Return [X, Y] of the center of cell containing provided text 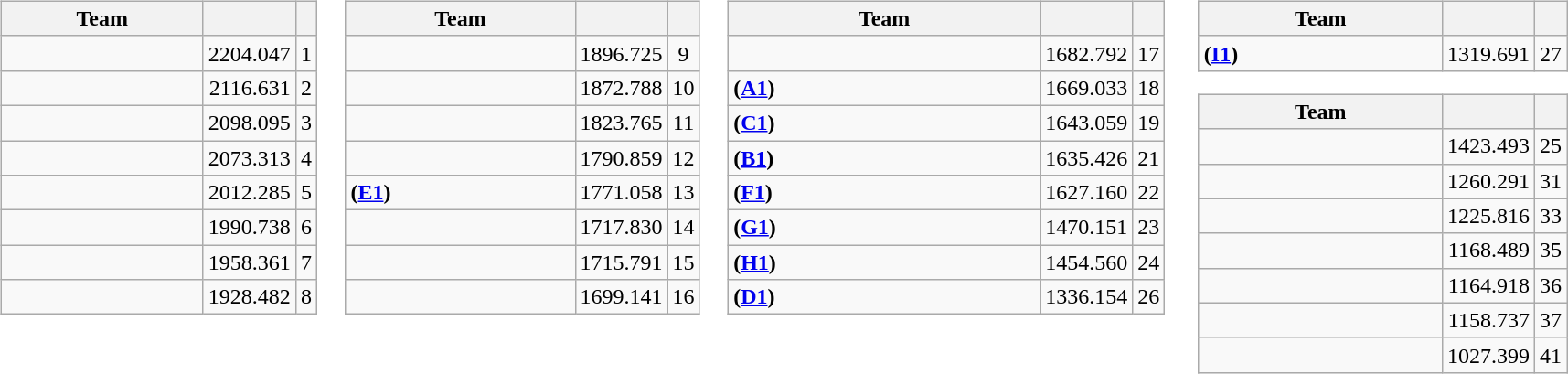
27 [1551, 53]
13 [684, 193]
23 [1148, 228]
3 [305, 123]
12 [684, 158]
2204.047 [249, 53]
9 [684, 53]
1771.058 [622, 193]
1872.788 [622, 88]
1669.033 [1086, 88]
36 [1551, 285]
(I1) [1320, 53]
25 [1551, 146]
(A1) [885, 88]
31 [1551, 181]
1158.737 [1488, 320]
2 [305, 88]
1260.291 [1488, 181]
(G1) [885, 228]
4 [305, 158]
1643.059 [1086, 123]
1168.489 [1488, 251]
19 [1148, 123]
17 [1148, 53]
10 [684, 88]
1699.141 [622, 297]
26 [1148, 297]
14 [684, 228]
15 [684, 262]
8 [305, 297]
1790.859 [622, 158]
18 [1148, 88]
(E1) [461, 193]
(H1) [885, 262]
1896.725 [622, 53]
2116.631 [249, 88]
33 [1551, 216]
1682.792 [1086, 53]
(F1) [885, 193]
21 [1148, 158]
1336.154 [1086, 297]
2073.313 [249, 158]
1717.830 [622, 228]
(D1) [885, 297]
1 [305, 53]
(B1) [885, 158]
24 [1148, 262]
1990.738 [249, 228]
7 [305, 262]
1823.765 [622, 123]
2098.095 [249, 123]
2012.285 [249, 193]
1958.361 [249, 262]
1928.482 [249, 297]
1319.691 [1488, 53]
5 [305, 193]
1715.791 [622, 262]
35 [1551, 251]
41 [1551, 355]
1423.493 [1488, 146]
1027.399 [1488, 355]
6 [305, 228]
37 [1551, 320]
1470.151 [1086, 228]
1225.816 [1488, 216]
(C1) [885, 123]
11 [684, 123]
1164.918 [1488, 285]
22 [1148, 193]
16 [684, 297]
1454.560 [1086, 262]
1635.426 [1086, 158]
1627.160 [1086, 193]
